For the text-containing cell, return its midpoint in (x, y) coordinate format. 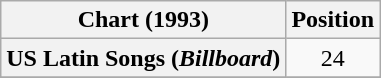
Chart (1993) (144, 20)
Position (333, 20)
24 (333, 58)
US Latin Songs (Billboard) (144, 58)
